Find where the given text appears and provide that cell's center as [X, Y] coordinate. 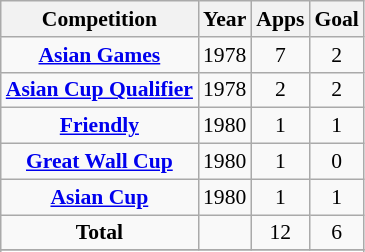
Goal [336, 19]
Year [224, 19]
Great Wall Cup [100, 162]
Asian Games [100, 55]
Competition [100, 19]
6 [336, 233]
0 [336, 162]
Total [100, 233]
Apps [280, 19]
Asian Cup Qualifier [100, 90]
Friendly [100, 126]
Asian Cup [100, 197]
12 [280, 233]
7 [280, 55]
